Find where the given text appears and provide that cell's center as [x, y] coordinate. 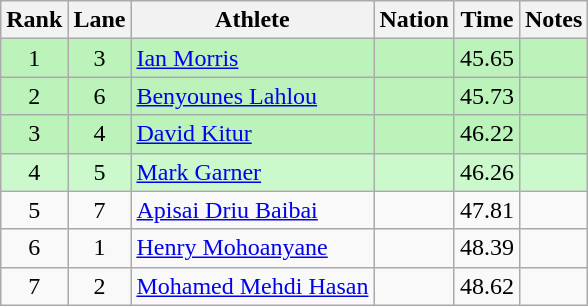
Rank [34, 20]
46.22 [486, 134]
Mohamed Mehdi Hasan [252, 286]
Notes [553, 20]
48.39 [486, 248]
Nation [414, 20]
47.81 [486, 210]
Athlete [252, 20]
Ian Morris [252, 58]
Henry Mohoanyane [252, 248]
46.26 [486, 172]
Benyounes Lahlou [252, 96]
45.73 [486, 96]
Lane [100, 20]
Apisai Driu Baibai [252, 210]
48.62 [486, 286]
Time [486, 20]
Mark Garner [252, 172]
David Kitur [252, 134]
45.65 [486, 58]
